Extract the (x, y) coordinate from the center of the cell holding the provided text.  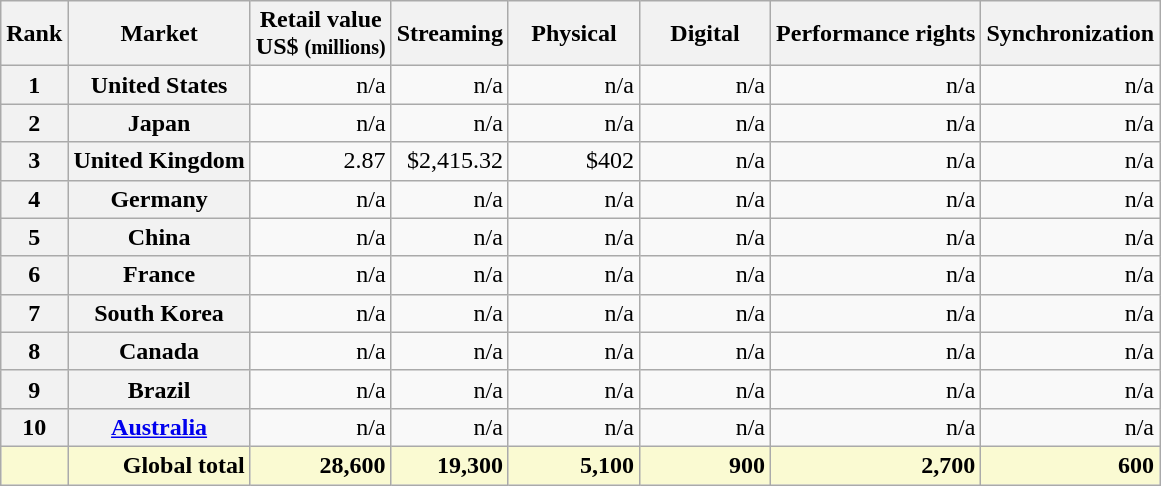
China (159, 237)
Retail valueUS$ (millions) (320, 34)
$2,415.32 (450, 161)
900 (704, 465)
9 (34, 389)
Japan (159, 123)
19,300 (450, 465)
10 (34, 427)
2 (34, 123)
4 (34, 199)
8 (34, 351)
Streaming (450, 34)
Australia (159, 427)
Market (159, 34)
France (159, 275)
5,100 (574, 465)
2,700 (876, 465)
6 (34, 275)
28,600 (320, 465)
Brazil (159, 389)
Rank (34, 34)
Physical (574, 34)
1 (34, 85)
7 (34, 313)
5 (34, 237)
Canada (159, 351)
Synchronization (1070, 34)
3 (34, 161)
$402 (574, 161)
Germany (159, 199)
2.87 (320, 161)
Digital (704, 34)
Performance rights (876, 34)
South Korea (159, 313)
600 (1070, 465)
United Kingdom (159, 161)
Global total (159, 465)
United States (159, 85)
